Find where the given text appears and provide that cell's center as (X, Y) coordinate. 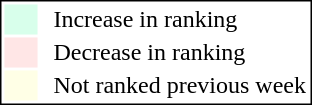
Increase in ranking (180, 19)
Not ranked previous week (180, 85)
Decrease in ranking (180, 53)
